Search for the cell housing the specified text and yield its (X, Y) center coordinate. 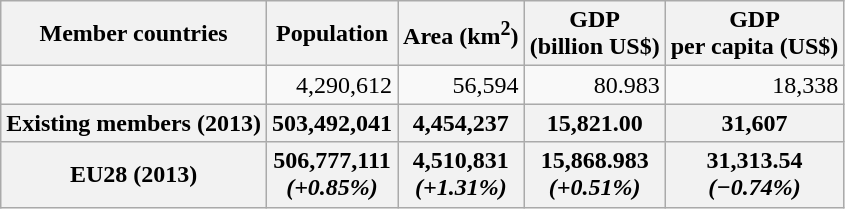
15,868.983 (+0.51%) (594, 174)
Member countries (134, 34)
15,821.00 (594, 123)
Existing members (2013) (134, 123)
4,454,237 (462, 123)
31,313.54 (−0.74%) (754, 174)
Population (332, 34)
4,290,612 (332, 85)
31,607 (754, 123)
503,492,041 (332, 123)
18,338 (754, 85)
506,777,111 (+0.85%) (332, 174)
GDP (billion US$) (594, 34)
4,510,831 (+1.31%) (462, 174)
56,594 (462, 85)
80.983 (594, 85)
EU28 (2013) (134, 174)
GDP per capita (US$) (754, 34)
Area (km2) (462, 34)
